Output the (x, y) coordinate of the center of the cell containing the given text.  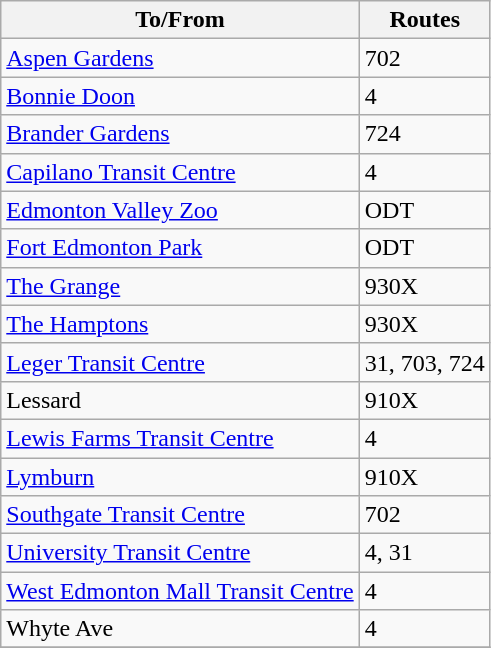
Bonnie Doon (180, 96)
Fort Edmonton Park (180, 248)
Aspen Gardens (180, 58)
Lessard (180, 400)
Routes (424, 20)
Edmonton Valley Zoo (180, 210)
To/From (180, 20)
31, 703, 724 (424, 362)
West Edmonton Mall Transit Centre (180, 591)
Lymburn (180, 477)
724 (424, 134)
Leger Transit Centre (180, 362)
Lewis Farms Transit Centre (180, 438)
Whyte Ave (180, 629)
Brander Gardens (180, 134)
Capilano Transit Centre (180, 172)
4, 31 (424, 553)
The Grange (180, 286)
The Hamptons (180, 324)
University Transit Centre (180, 553)
Southgate Transit Centre (180, 515)
